For the text-containing cell, return its midpoint in (x, y) coordinate format. 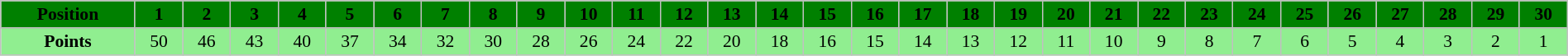
37 (350, 41)
17 (923, 15)
32 (446, 41)
27 (1400, 15)
43 (255, 41)
25 (1305, 15)
50 (159, 41)
19 (1018, 15)
29 (1496, 15)
23 (1209, 15)
Position (68, 15)
Points (68, 41)
34 (398, 41)
21 (1114, 15)
46 (207, 41)
40 (302, 41)
